Extract the [x, y] coordinate from the center of the cell holding the provided text.  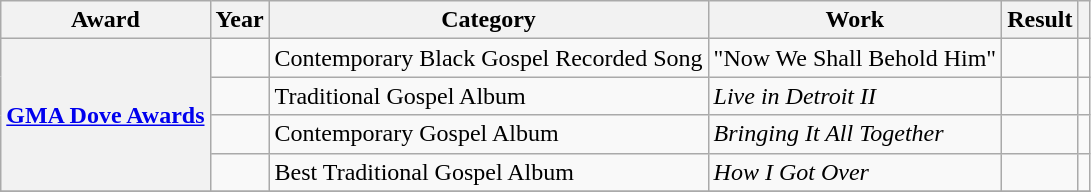
How I Got Over [855, 172]
Live in Detroit II [855, 96]
Award [106, 20]
Category [488, 20]
Best Traditional Gospel Album [488, 172]
Contemporary Black Gospel Recorded Song [488, 58]
Traditional Gospel Album [488, 96]
Work [855, 20]
"Now We Shall Behold Him" [855, 58]
Bringing It All Together [855, 134]
Result [1040, 20]
Contemporary Gospel Album [488, 134]
GMA Dove Awards [106, 115]
Year [240, 20]
